Capture the cell that displays the provided text and extract its [X, Y] central coordinate. 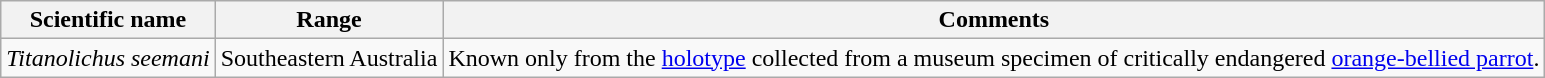
Comments [994, 20]
Southeastern Australia [329, 58]
Titanolichus seemani [108, 58]
Scientific name [108, 20]
Known only from the holotype collected from a museum specimen of critically endangered orange-bellied parrot. [994, 58]
Range [329, 20]
